For the text-containing cell, return its midpoint in [x, y] coordinate format. 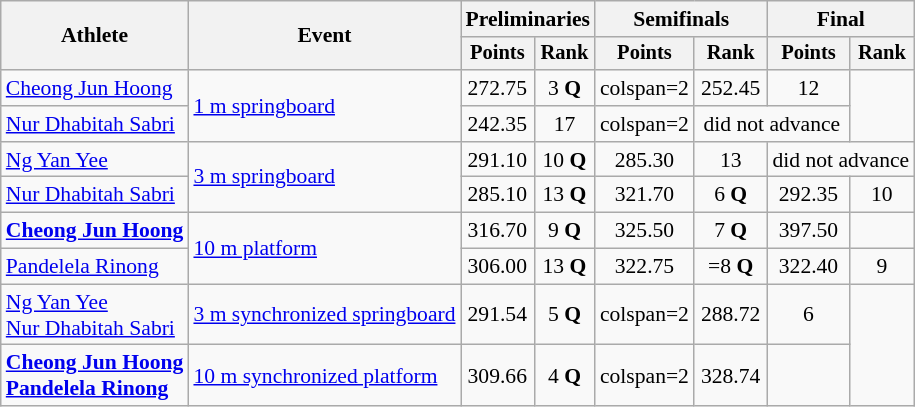
13 [730, 160]
316.70 [498, 231]
Preliminaries [528, 19]
291.10 [498, 160]
397.50 [808, 231]
309.66 [498, 376]
4 Q [564, 376]
272.75 [498, 88]
3 m synchronized springboard [324, 314]
6 [808, 314]
10 Q [564, 160]
292.35 [808, 195]
306.00 [498, 267]
Pandelela Rinong [95, 267]
3 m springboard [324, 178]
Semifinals [681, 19]
5 Q [564, 314]
Final [840, 19]
6 Q [730, 195]
10 m platform [324, 248]
242.35 [498, 124]
9 Q [564, 231]
285.30 [644, 160]
10 [882, 195]
321.70 [644, 195]
288.72 [730, 314]
328.74 [730, 376]
322.40 [808, 267]
Ng Yan YeeNur Dhabitah Sabri [95, 314]
7 Q [730, 231]
9 [882, 267]
291.54 [498, 314]
=8 Q [730, 267]
Cheong Jun HoongPandelela Rinong [95, 376]
Event [324, 36]
Ng Yan Yee [95, 160]
322.75 [644, 267]
325.50 [644, 231]
17 [564, 124]
10 m synchronized platform [324, 376]
252.45 [730, 88]
285.10 [498, 195]
Athlete [95, 36]
1 m springboard [324, 106]
12 [808, 88]
3 Q [564, 88]
